Identify which cell holds the provided text, then report its (x, y) central coordinate. 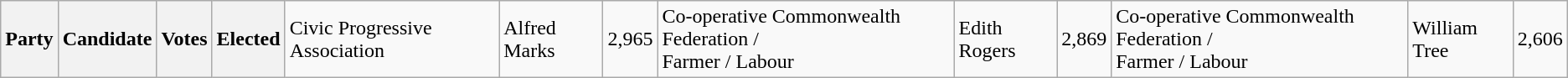
William Tree (1461, 39)
2,965 (630, 39)
Edith Rogers (1005, 39)
2,869 (1084, 39)
Candidate (107, 39)
2,606 (1540, 39)
Alfred Marks (551, 39)
Party (29, 39)
Elected (248, 39)
Civic Progressive Association (392, 39)
Votes (184, 39)
